Determine the (x, y) coordinate at the center of the cell enclosing the given text.  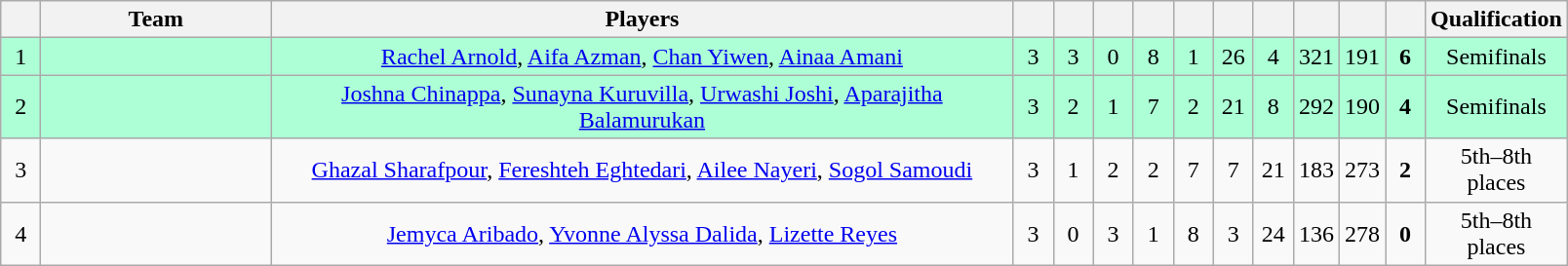
Rachel Arnold, Aifa Azman, Chan Yiwen, Ainaa Amani (642, 57)
321 (1316, 57)
Players (642, 19)
Jemyca Aribado, Yvonne Alyssa Dalida, Lizette Reyes (642, 234)
Team (156, 19)
26 (1233, 57)
273 (1361, 170)
190 (1361, 107)
6 (1404, 57)
292 (1316, 107)
Qualification (1497, 19)
191 (1361, 57)
278 (1361, 234)
Ghazal Sharafpour, Fereshteh Eghtedari, Ailee Nayeri, Sogol Samoudi (642, 170)
183 (1316, 170)
24 (1274, 234)
Joshna Chinappa, Sunayna Kuruvilla, Urwashi Joshi, Aparajitha Balamurukan (642, 107)
136 (1316, 234)
